Search for the cell housing the specified text and yield its (x, y) center coordinate. 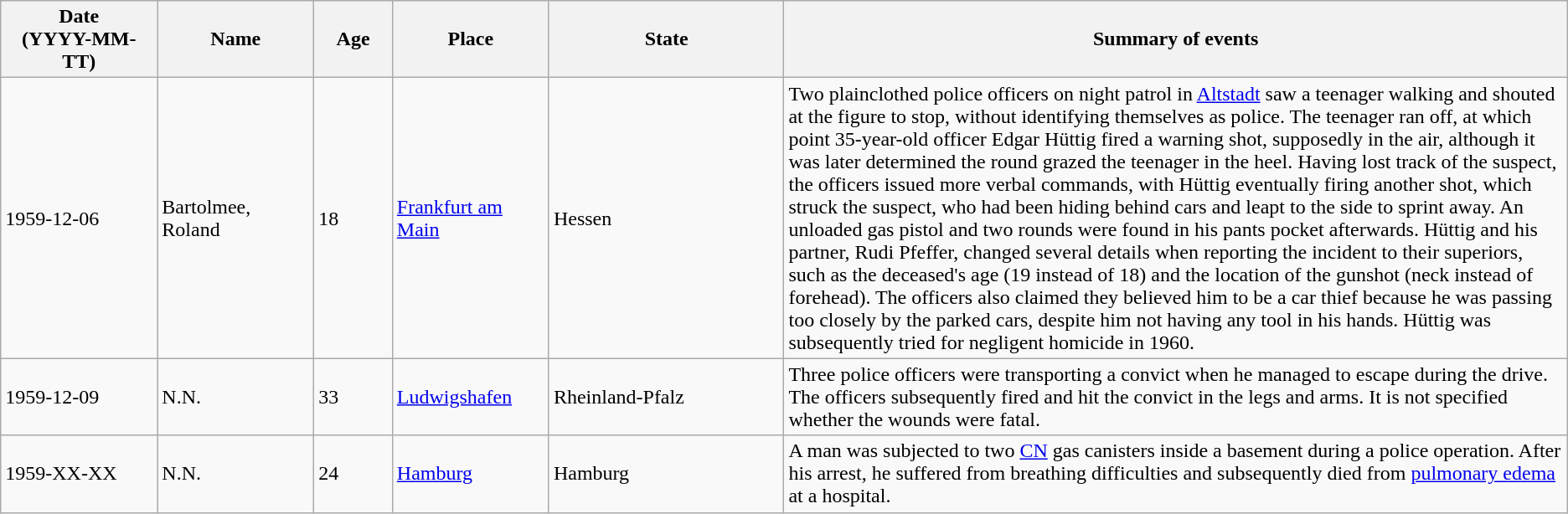
Date(YYYY-MM-TT) (79, 39)
33 (353, 397)
Bartolmee, Roland (236, 218)
Hessen (667, 218)
Rheinland-Pfalz (667, 397)
Age (353, 39)
1959-12-06 (79, 218)
State (667, 39)
Place (471, 39)
Summary of events (1176, 39)
Name (236, 39)
Ludwigshafen (471, 397)
18 (353, 218)
Frankfurt am Main (471, 218)
1959-12-09 (79, 397)
24 (353, 474)
1959-XX-XX (79, 474)
